For the text-containing cell, return its midpoint in (x, y) coordinate format. 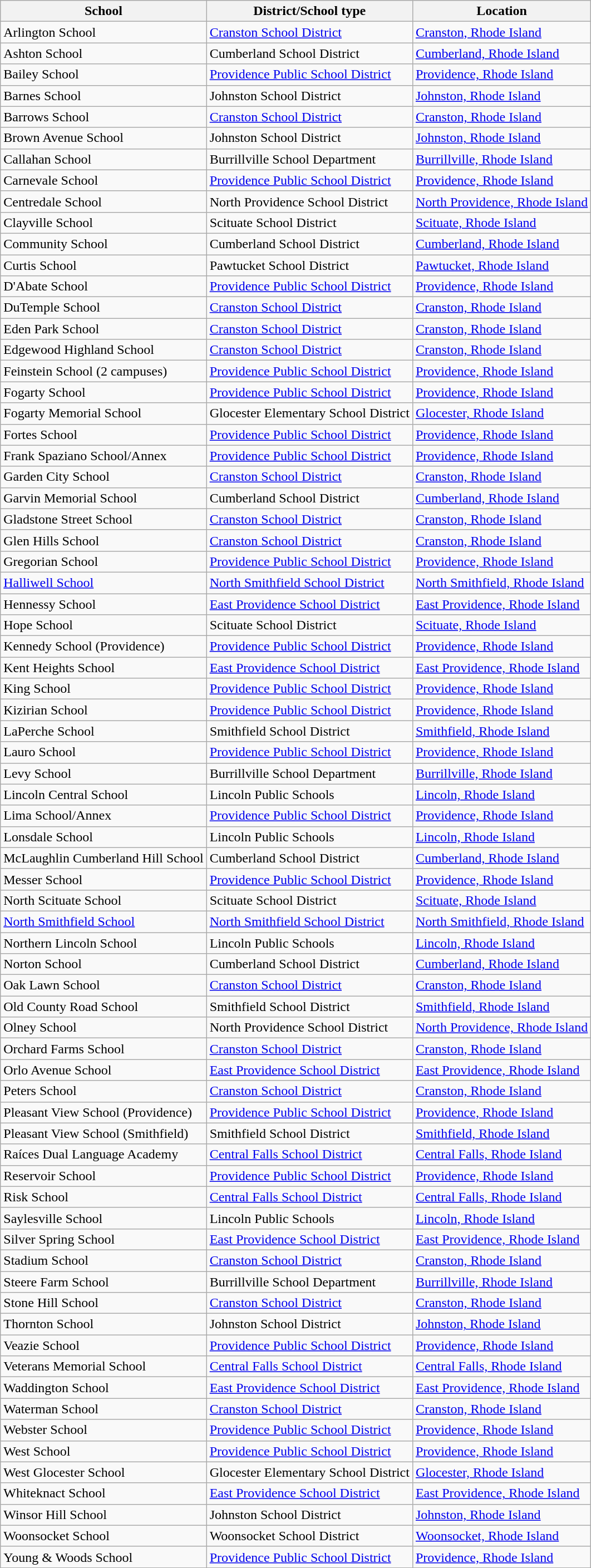
Veterans Memorial School (104, 1367)
Pawtucket, Rhode Island (501, 265)
Oak Lawn School (104, 985)
Steere Farm School (104, 1281)
Orlo Avenue School (104, 1070)
Reservoir School (104, 1176)
Norton School (104, 964)
Hennessy School (104, 604)
Feinstein School (2 campuses) (104, 371)
Frank Spaziano School/Annex (104, 456)
Lima School/Annex (104, 816)
LaPerche School (104, 731)
Stadium School (104, 1260)
Lincoln Central School (104, 795)
Barrows School (104, 117)
District/School type (309, 11)
West Glocester School (104, 1472)
King School (104, 689)
Old County Road School (104, 1007)
Arlington School (104, 32)
Woonsocket School (104, 1536)
Eden Park School (104, 329)
DuTemple School (104, 308)
Halliwell School (104, 583)
D'Abate School (104, 287)
Kent Heights School (104, 668)
Orchard Farms School (104, 1049)
Pleasant View School (Providence) (104, 1112)
Kizirian School (104, 710)
Kennedy School (Providence) (104, 647)
Fogarty Memorial School (104, 413)
Garvin Memorial School (104, 498)
Edgewood Highland School (104, 350)
Location (501, 11)
Pawtucket School District (309, 265)
Veazie School (104, 1345)
Garden City School (104, 477)
Woonsocket School District (309, 1536)
Fortes School (104, 435)
Hope School (104, 625)
Waterman School (104, 1409)
Clayville School (104, 223)
Thornton School (104, 1324)
Pleasant View School (Smithfield) (104, 1133)
Callahan School (104, 159)
Carnevale School (104, 180)
North Smithfield School (104, 921)
Glen Hills School (104, 540)
McLaughlin Cumberland Hill School (104, 858)
Curtis School (104, 265)
Levy School (104, 773)
Olney School (104, 1028)
Lonsdale School (104, 837)
Winsor Hill School (104, 1515)
Risk School (104, 1197)
Gladstone Street School (104, 519)
Raíces Dual Language Academy (104, 1155)
Woonsocket, Rhode Island (501, 1536)
North Scituate School (104, 900)
Waddington School (104, 1388)
Saylesville School (104, 1218)
Ashton School (104, 53)
Stone Hill School (104, 1303)
West School (104, 1451)
Bailey School (104, 75)
Messer School (104, 879)
Peters School (104, 1091)
School (104, 11)
Northern Lincoln School (104, 943)
Centredale School (104, 201)
Silver Spring School (104, 1239)
Community School (104, 244)
Whiteknact School (104, 1493)
Young & Woods School (104, 1557)
Gregorian School (104, 561)
Lauro School (104, 752)
Barnes School (104, 96)
Webster School (104, 1430)
Fogarty School (104, 392)
Brown Avenue School (104, 138)
